Search for the cell housing the specified text and yield its (x, y) center coordinate. 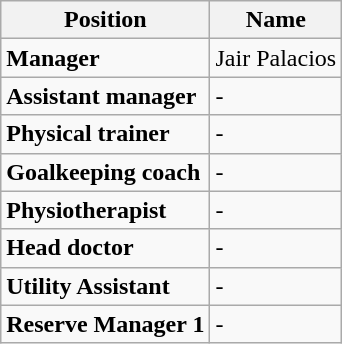
Jair Palacios (276, 58)
Utility Assistant (106, 286)
Name (276, 20)
Physiotherapist (106, 210)
Head doctor (106, 248)
Position (106, 20)
Physical trainer (106, 134)
Reserve Manager 1 (106, 324)
Goalkeeping coach (106, 172)
Assistant manager (106, 96)
Manager (106, 58)
